Find where the given text appears and provide that cell's center as [X, Y] coordinate. 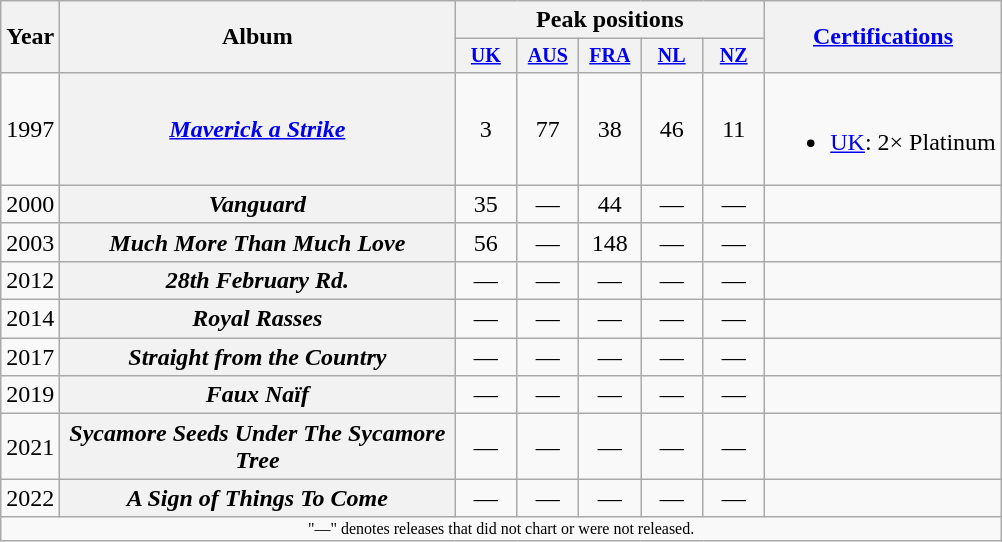
35 [486, 204]
Royal Rasses [258, 319]
46 [672, 128]
2000 [30, 204]
38 [610, 128]
A Sign of Things To Come [258, 498]
56 [486, 242]
Straight from the Country [258, 357]
Sycamore Seeds Under The Sycamore Tree [258, 446]
Faux Naïf [258, 395]
Certifications [884, 37]
NZ [734, 56]
Vanguard [258, 204]
UK: 2× Platinum [884, 128]
Maverick a Strike [258, 128]
148 [610, 242]
UK [486, 56]
28th February Rd. [258, 280]
3 [486, 128]
77 [548, 128]
2003 [30, 242]
"—" denotes releases that did not chart or were not released. [502, 529]
FRA [610, 56]
Year [30, 37]
AUS [548, 56]
2019 [30, 395]
Album [258, 37]
2022 [30, 498]
1997 [30, 128]
11 [734, 128]
44 [610, 204]
2017 [30, 357]
Peak positions [610, 20]
2012 [30, 280]
NL [672, 56]
2014 [30, 319]
2021 [30, 446]
Much More Than Much Love [258, 242]
